Find where the given text appears and provide that cell's center as (X, Y) coordinate. 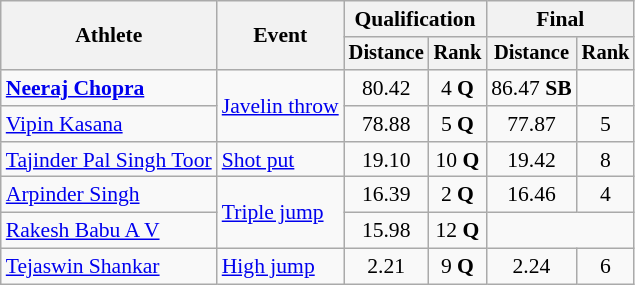
77.87 (532, 124)
19.42 (532, 160)
Qualification (415, 19)
Triple jump (280, 212)
78.88 (386, 124)
4 Q (458, 88)
5 Q (458, 124)
High jump (280, 267)
Javelin throw (280, 106)
16.39 (386, 195)
2.21 (386, 267)
86.47 SB (532, 88)
Rakesh Babu A V (109, 231)
16.46 (532, 195)
10 Q (458, 160)
5 (606, 124)
19.10 (386, 160)
Tajinder Pal Singh Toor (109, 160)
Vipin Kasana (109, 124)
4 (606, 195)
80.42 (386, 88)
12 Q (458, 231)
Tejaswin Shankar (109, 267)
Shot put (280, 160)
2.24 (532, 267)
9 Q (458, 267)
6 (606, 267)
Final (560, 19)
Event (280, 36)
Neeraj Chopra (109, 88)
Athlete (109, 36)
15.98 (386, 231)
2 Q (458, 195)
Arpinder Singh (109, 195)
8 (606, 160)
